Scan for the cell matching the given text and deliver its (X, Y) coordinate at center. 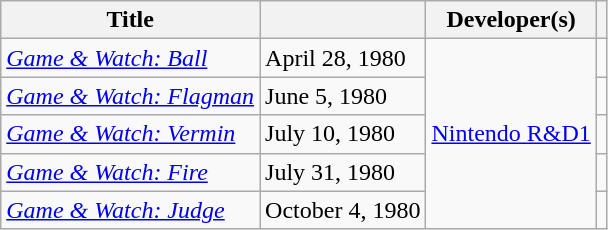
October 4, 1980 (343, 210)
April 28, 1980 (343, 58)
Game & Watch: Judge (130, 210)
Game & Watch: Vermin (130, 134)
June 5, 1980 (343, 96)
July 31, 1980 (343, 172)
July 10, 1980 (343, 134)
Game & Watch: Fire (130, 172)
Developer(s) (511, 20)
Game & Watch: Ball (130, 58)
Title (130, 20)
Nintendo R&D1 (511, 134)
Game & Watch: Flagman (130, 96)
